Locate the cell with the specified text and output its (X, Y) center coordinate. 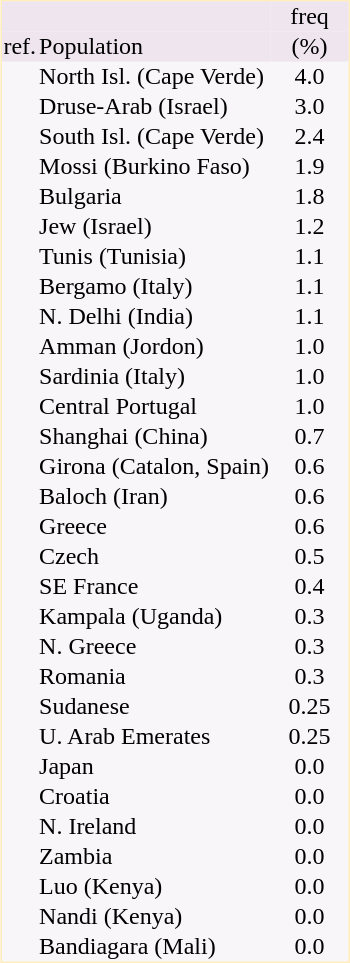
Tunis (Tunisia) (154, 257)
1.9 (309, 167)
SE France (154, 587)
Druse-Arab (Israel) (154, 107)
Baloch (Iran) (154, 497)
Sardinia (Italy) (154, 377)
1.2 (309, 227)
Sudanese (154, 707)
N. Greece (154, 647)
N. Ireland (154, 827)
0.5 (309, 557)
0.4 (309, 587)
3.0 (309, 107)
Girona (Catalon, Spain) (154, 467)
2.4 (309, 137)
Shanghai (China) (154, 437)
Luo (Kenya) (154, 887)
Czech (154, 557)
U. Arab Emerates (154, 737)
Bandiagara (Mali) (154, 947)
Population (154, 47)
Mossi (Burkino Faso) (154, 167)
South Isl. (Cape Verde) (154, 137)
(%) (309, 47)
freq (309, 17)
Jew (Israel) (154, 227)
0.7 (309, 437)
Central Portugal (154, 407)
Nandi (Kenya) (154, 917)
Croatia (154, 797)
Zambia (154, 857)
North Isl. (Cape Verde) (154, 77)
Bulgaria (154, 197)
Bergamo (Italy) (154, 287)
ref. (20, 47)
N. Delhi (India) (154, 317)
Romania (154, 677)
Kampala (Uganda) (154, 617)
1.8 (309, 197)
Japan (154, 767)
Amman (Jordon) (154, 347)
Greece (154, 527)
4.0 (309, 77)
